Return the [x, y] coordinate for the center point of the cell that contains the specified text.  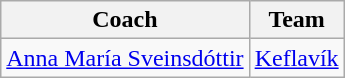
Team [296, 20]
Coach [125, 20]
Anna María Sveinsdóttir [125, 58]
Keflavík [296, 58]
